Identify which cell holds the provided text, then report its (X, Y) central coordinate. 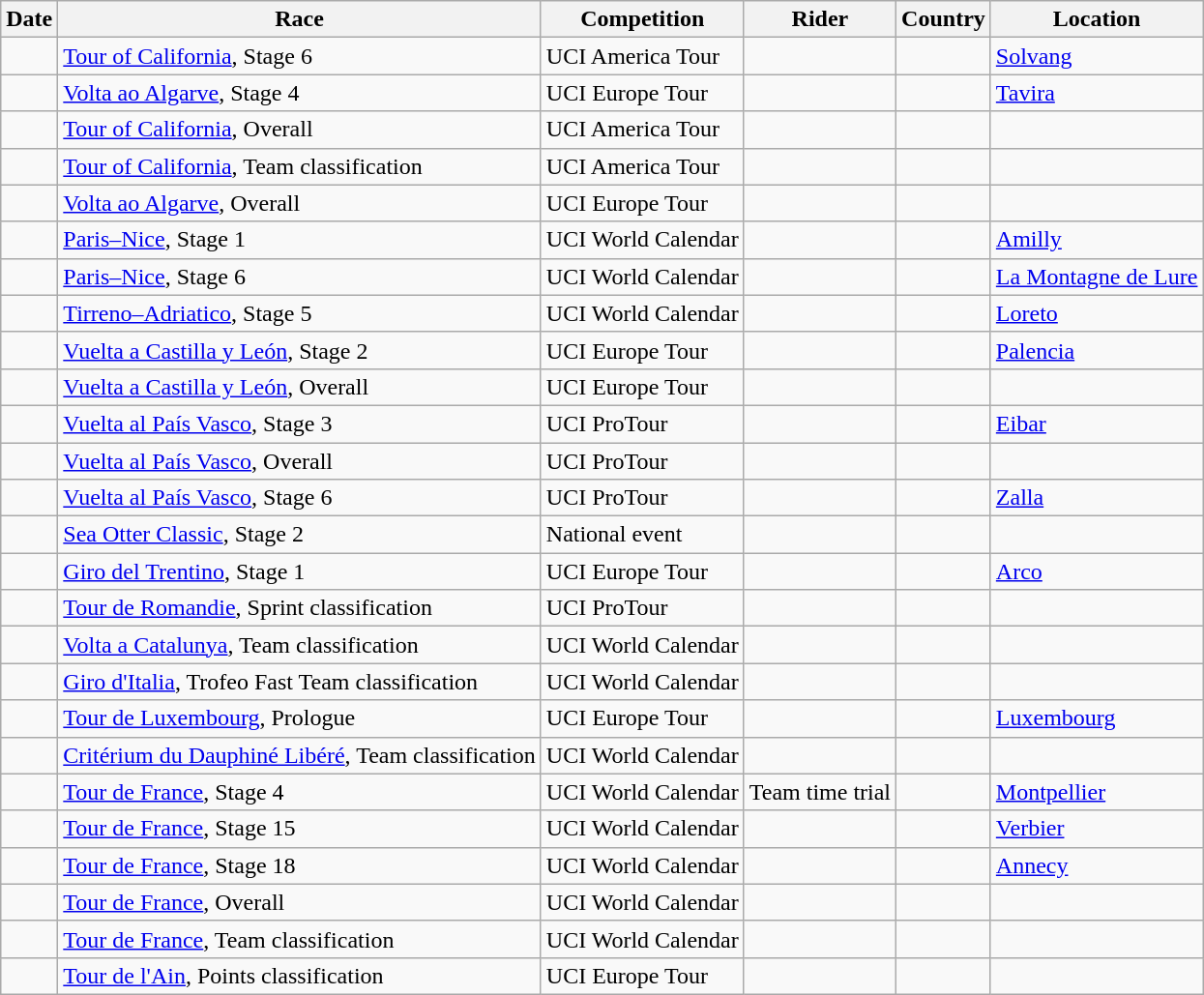
Competition (642, 19)
Annecy (1097, 865)
Luxembourg (1097, 718)
Paris–Nice, Stage 6 (300, 277)
Tour of California, Overall (300, 130)
Tavira (1097, 93)
Solvang (1097, 56)
Volta a Catalunya, Team classification (300, 645)
Tour de France, Team classification (300, 939)
Montpellier (1097, 792)
Tirreno–Adriatico, Stage 5 (300, 313)
Vuelta a Castilla y León, Stage 2 (300, 350)
Tour de France, Stage 18 (300, 865)
La Montagne de Lure (1097, 277)
Volta ao Algarve, Overall (300, 203)
Verbier (1097, 829)
Date (29, 19)
Vuelta al País Vasco, Overall (300, 461)
Vuelta al País Vasco, Stage 3 (300, 424)
Giro del Trentino, Stage 1 (300, 571)
Vuelta al País Vasco, Stage 6 (300, 498)
Location (1097, 19)
Tour of California, Team classification (300, 166)
Rider (820, 19)
Amilly (1097, 240)
Palencia (1097, 350)
Giro d'Italia, Trofeo Fast Team classification (300, 682)
National event (642, 535)
Paris–Nice, Stage 1 (300, 240)
Tour of California, Stage 6 (300, 56)
Critérium du Dauphiné Libéré, Team classification (300, 755)
Vuelta a Castilla y León, Overall (300, 387)
Zalla (1097, 498)
Sea Otter Classic, Stage 2 (300, 535)
Tour de France, Stage 15 (300, 829)
Tour de Romandie, Sprint classification (300, 608)
Arco (1097, 571)
Tour de Luxembourg, Prologue (300, 718)
Tour de France, Overall (300, 902)
Tour de France, Stage 4 (300, 792)
Country (944, 19)
Race (300, 19)
Eibar (1097, 424)
Team time trial (820, 792)
Loreto (1097, 313)
Volta ao Algarve, Stage 4 (300, 93)
Tour de l'Ain, Points classification (300, 976)
